Return the [x, y] coordinate for the center point of the cell that contains the specified text.  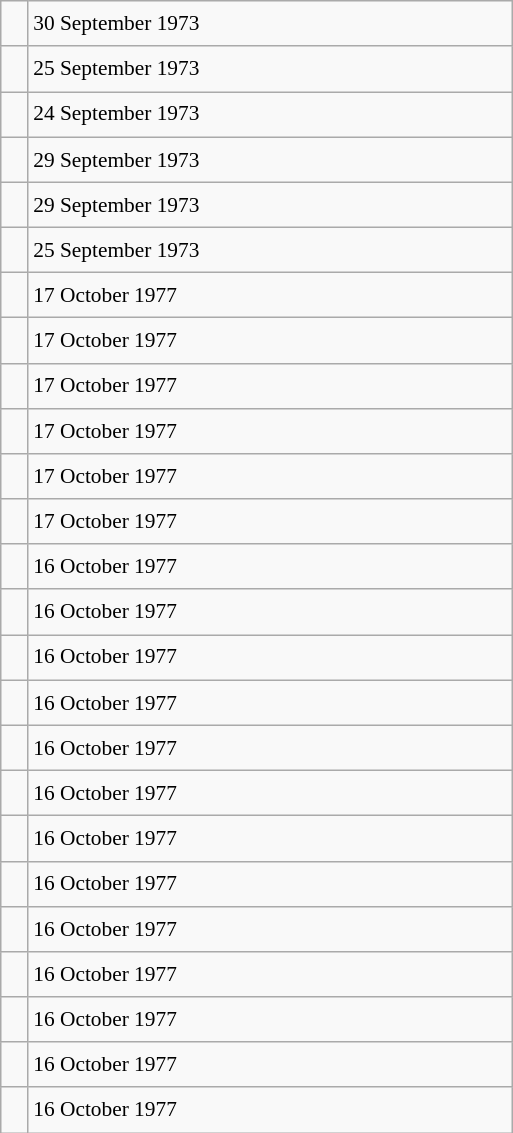
24 September 1973 [270, 114]
30 September 1973 [270, 24]
